Search for the cell housing the specified text and yield its [x, y] center coordinate. 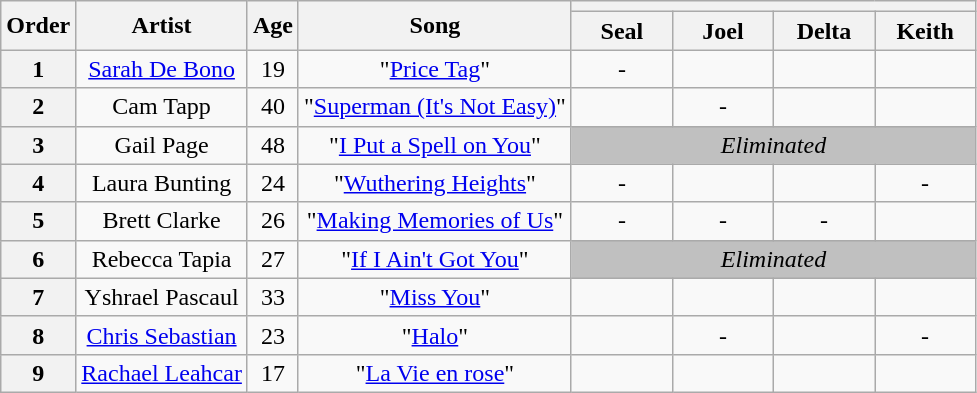
Sarah De Bono [162, 69]
"If I Ain't Got You" [434, 259]
"Miss You" [434, 297]
"La Vie en rose" [434, 373]
4 [38, 183]
23 [272, 335]
"Wuthering Heights" [434, 183]
"I Put a Spell on You" [434, 145]
"Halo" [434, 335]
48 [272, 145]
"Making Memories of Us" [434, 221]
8 [38, 335]
Order [38, 26]
2 [38, 107]
27 [272, 259]
Song [434, 26]
1 [38, 69]
3 [38, 145]
19 [272, 69]
Yshrael Pascaul [162, 297]
40 [272, 107]
26 [272, 221]
Rachael Leahcar [162, 373]
"Price Tag" [434, 69]
Gail Page [162, 145]
6 [38, 259]
17 [272, 373]
Delta [824, 31]
Joel [722, 31]
9 [38, 373]
Age [272, 26]
"Superman (It's Not Easy)" [434, 107]
Seal [622, 31]
24 [272, 183]
33 [272, 297]
Brett Clarke [162, 221]
Rebecca Tapia [162, 259]
Cam Tapp [162, 107]
Laura Bunting [162, 183]
Keith [926, 31]
Artist [162, 26]
5 [38, 221]
Chris Sebastian [162, 335]
7 [38, 297]
